Return the [x, y] coordinate for the center point of the cell that contains the specified text.  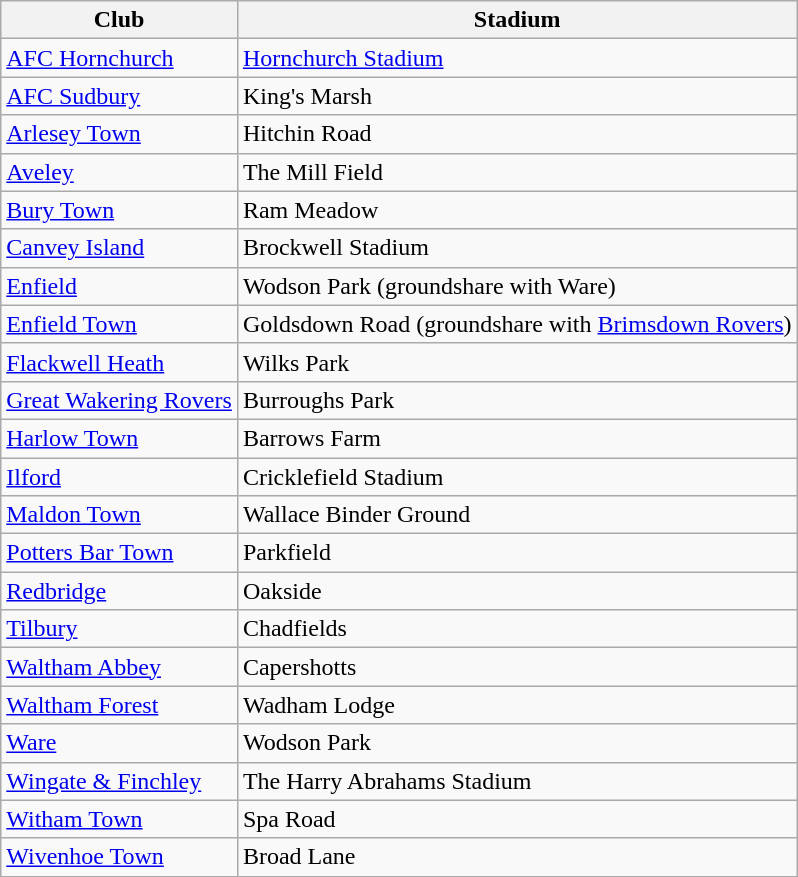
Wivenhoe Town [120, 857]
Ram Meadow [517, 210]
Hornchurch Stadium [517, 58]
Bury Town [120, 210]
Flackwell Heath [120, 362]
The Harry Abrahams Stadium [517, 781]
Broad Lane [517, 857]
Ware [120, 743]
Enfield Town [120, 324]
Wadham Lodge [517, 705]
AFC Sudbury [120, 96]
Potters Bar Town [120, 553]
Wallace Binder Ground [517, 515]
Ilford [120, 477]
Club [120, 20]
Spa Road [517, 819]
Witham Town [120, 819]
Wodson Park (groundshare with Ware) [517, 286]
Great Wakering Rovers [120, 400]
The Mill Field [517, 172]
Chadfields [517, 629]
King's Marsh [517, 96]
Tilbury [120, 629]
Brockwell Stadium [517, 248]
Wilks Park [517, 362]
Stadium [517, 20]
Cricklefield Stadium [517, 477]
Canvey Island [120, 248]
Aveley [120, 172]
Enfield [120, 286]
Maldon Town [120, 515]
Wodson Park [517, 743]
Barrows Farm [517, 438]
Oakside [517, 591]
Redbridge [120, 591]
AFC Hornchurch [120, 58]
Waltham Forest [120, 705]
Harlow Town [120, 438]
Goldsdown Road (groundshare with Brimsdown Rovers) [517, 324]
Hitchin Road [517, 134]
Wingate & Finchley [120, 781]
Arlesey Town [120, 134]
Capershotts [517, 667]
Burroughs Park [517, 400]
Parkfield [517, 553]
Waltham Abbey [120, 667]
